Find where the given text appears and provide that cell's center as [x, y] coordinate. 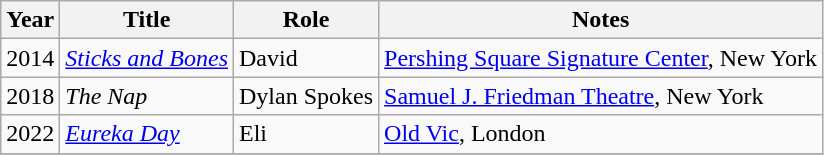
Pershing Square Signature Center, New York [601, 58]
2018 [30, 96]
Sticks and Bones [147, 58]
Year [30, 20]
Notes [601, 20]
2014 [30, 58]
2022 [30, 134]
Title [147, 20]
Eli [306, 134]
The Nap [147, 96]
Role [306, 20]
David [306, 58]
Samuel J. Friedman Theatre, New York [601, 96]
Eureka Day [147, 134]
Dylan Spokes [306, 96]
Old Vic, London [601, 134]
